Return the (X, Y) coordinate for the center point of the cell that contains the specified text.  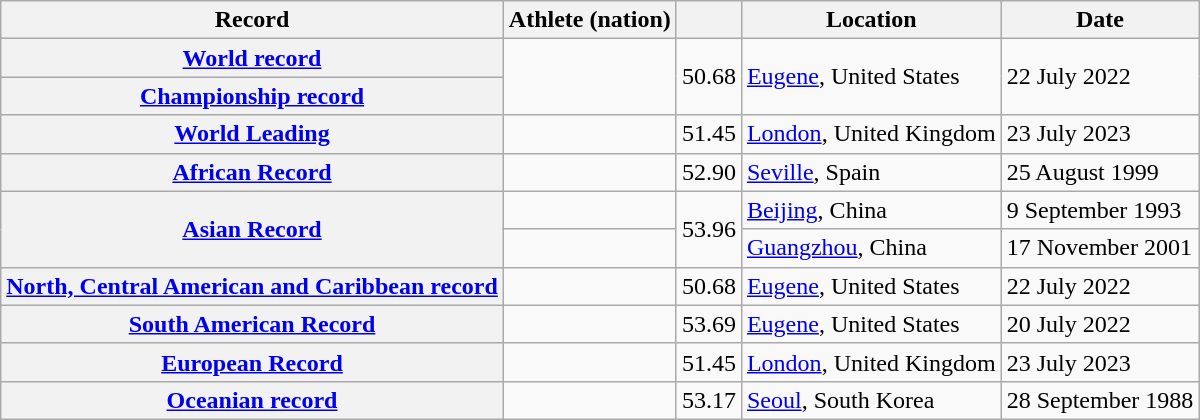
53.96 (708, 229)
South American Record (252, 324)
Oceanian record (252, 400)
Location (871, 20)
European Record (252, 362)
World Leading (252, 134)
Athlete (nation) (590, 20)
25 August 1999 (1100, 172)
52.90 (708, 172)
Seoul, South Korea (871, 400)
Record (252, 20)
World record (252, 58)
9 September 1993 (1100, 210)
North, Central American and Caribbean record (252, 286)
African Record (252, 172)
20 July 2022 (1100, 324)
17 November 2001 (1100, 248)
53.17 (708, 400)
Asian Record (252, 229)
Beijing, China (871, 210)
Guangzhou, China (871, 248)
28 September 1988 (1100, 400)
53.69 (708, 324)
Seville, Spain (871, 172)
Championship record (252, 96)
Date (1100, 20)
